Locate the cell with the specified text and output its [X, Y] center coordinate. 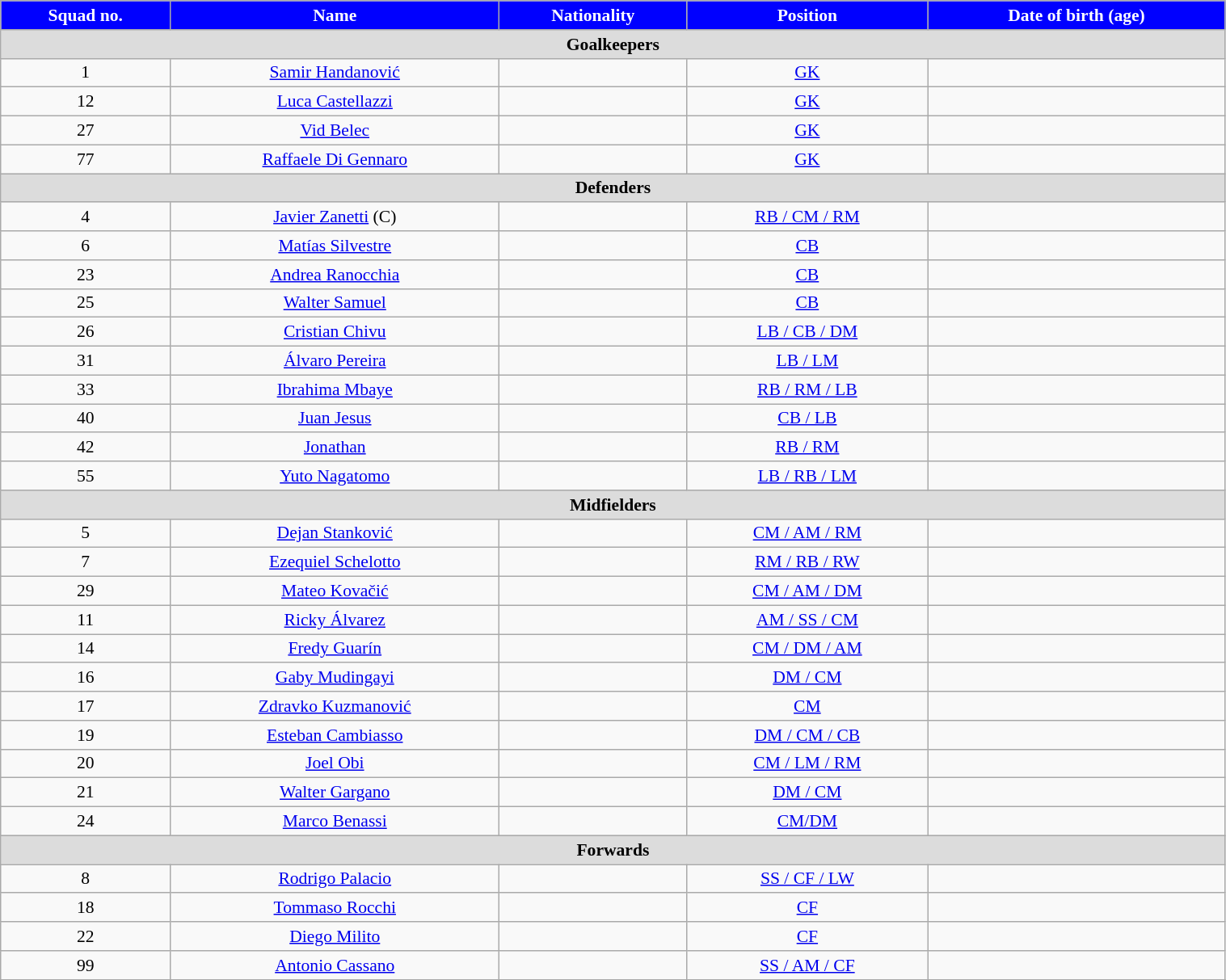
31 [86, 361]
Walter Gargano [335, 793]
Date of birth (age) [1076, 15]
55 [86, 476]
42 [86, 448]
Juan Jesus [335, 418]
Esteban Cambiasso [335, 735]
12 [86, 102]
Rodrigo Palacio [335, 879]
20 [86, 763]
Ezequiel Schelotto [335, 562]
RB / CM / RM [807, 217]
Zdravko Kuzmanović [335, 706]
29 [86, 591]
LB / CB / DM [807, 332]
Goalkeepers [613, 44]
40 [86, 418]
Walter Samuel [335, 303]
99 [86, 965]
11 [86, 620]
SS / CF / LW [807, 879]
Ibrahima Mbaye [335, 389]
Cristian Chivu [335, 332]
24 [86, 822]
7 [86, 562]
DM / CM / CB [807, 735]
25 [86, 303]
Marco Benassi [335, 822]
Midfielders [613, 505]
Tommaso Rocchi [335, 908]
Gaby Mudingayi [335, 678]
18 [86, 908]
26 [86, 332]
4 [86, 217]
23 [86, 275]
5 [86, 533]
Matías Silvestre [335, 246]
Samir Handanović [335, 73]
Nationality [593, 15]
Andrea Ranocchia [335, 275]
8 [86, 879]
AM / SS / CM [807, 620]
Raffaele Di Gennaro [335, 159]
Forwards [613, 850]
CM / DM / AM [807, 649]
CM / AM / DM [807, 591]
17 [86, 706]
77 [86, 159]
Position [807, 15]
6 [86, 246]
22 [86, 936]
14 [86, 649]
CB / LB [807, 418]
RM / RB / RW [807, 562]
RB / RM / LB [807, 389]
RB / RM [807, 448]
21 [86, 793]
1 [86, 73]
Joel Obi [335, 763]
CM [807, 706]
Dejan Stanković [335, 533]
Name [335, 15]
Álvaro Pereira [335, 361]
SS / AM / CF [807, 965]
Antonio Cassano [335, 965]
Ricky Álvarez [335, 620]
Defenders [613, 188]
CM / AM / RM [807, 533]
CM/DM [807, 822]
Fredy Guarín [335, 649]
Squad no. [86, 15]
Jonathan [335, 448]
Vid Belec [335, 131]
Luca Castellazzi [335, 102]
16 [86, 678]
Diego Milito [335, 936]
LB / LM [807, 361]
27 [86, 131]
CM / LM / RM [807, 763]
LB / RB / LM [807, 476]
Yuto Nagatomo [335, 476]
Mateo Kovačić [335, 591]
19 [86, 735]
33 [86, 389]
Javier Zanetti (C) [335, 217]
